Detect which cell encompasses the target text, then output its [x, y] center coordinate. 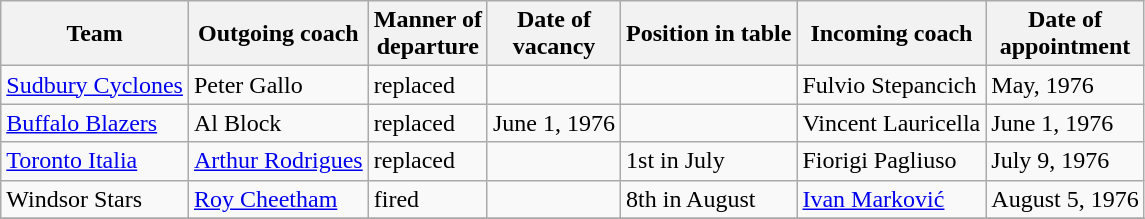
8th in August [709, 199]
May, 1976 [1065, 85]
Fiorigi Pagliuso [892, 161]
July 9, 1976 [1065, 161]
August 5, 1976 [1065, 199]
Vincent Lauricella [892, 123]
fired [428, 199]
Fulvio Stepancich [892, 85]
Windsor Stars [95, 199]
Manner of departure [428, 34]
Team [95, 34]
Toronto Italia [95, 161]
Position in table [709, 34]
1st in July [709, 161]
Incoming coach [892, 34]
Arthur Rodrigues [278, 161]
Sudbury Cyclones [95, 85]
Roy Cheetham [278, 199]
Al Block [278, 123]
Ivan Marković [892, 199]
Buffalo Blazers [95, 123]
Peter Gallo [278, 85]
Date of vacancy [554, 34]
Date of appointment [1065, 34]
Outgoing coach [278, 34]
